Pinpoint the cell where the given text exists, returning its [X, Y] midpoint coordinate. 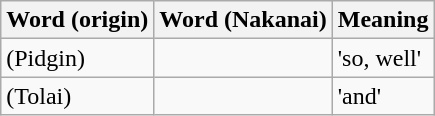
Word (Nakanai) [243, 20]
(Tolai) [78, 96]
(Pidgin) [78, 58]
Meaning [383, 20]
Word (origin) [78, 20]
'so, well' [383, 58]
'and' [383, 96]
